Detect which cell encompasses the target text, then output its (x, y) center coordinate. 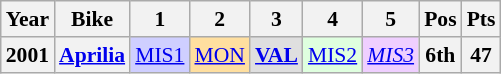
MON (220, 55)
3 (276, 19)
2 (220, 19)
Pts (482, 19)
MIS2 (332, 55)
47 (482, 55)
1 (160, 19)
5 (390, 19)
4 (332, 19)
Pos (440, 19)
VAL (276, 55)
Bike (92, 19)
Year (28, 19)
Aprilia (92, 55)
MIS1 (160, 55)
2001 (28, 55)
6th (440, 55)
MIS3 (390, 55)
